Find where the given text appears and provide that cell's center as [X, Y] coordinate. 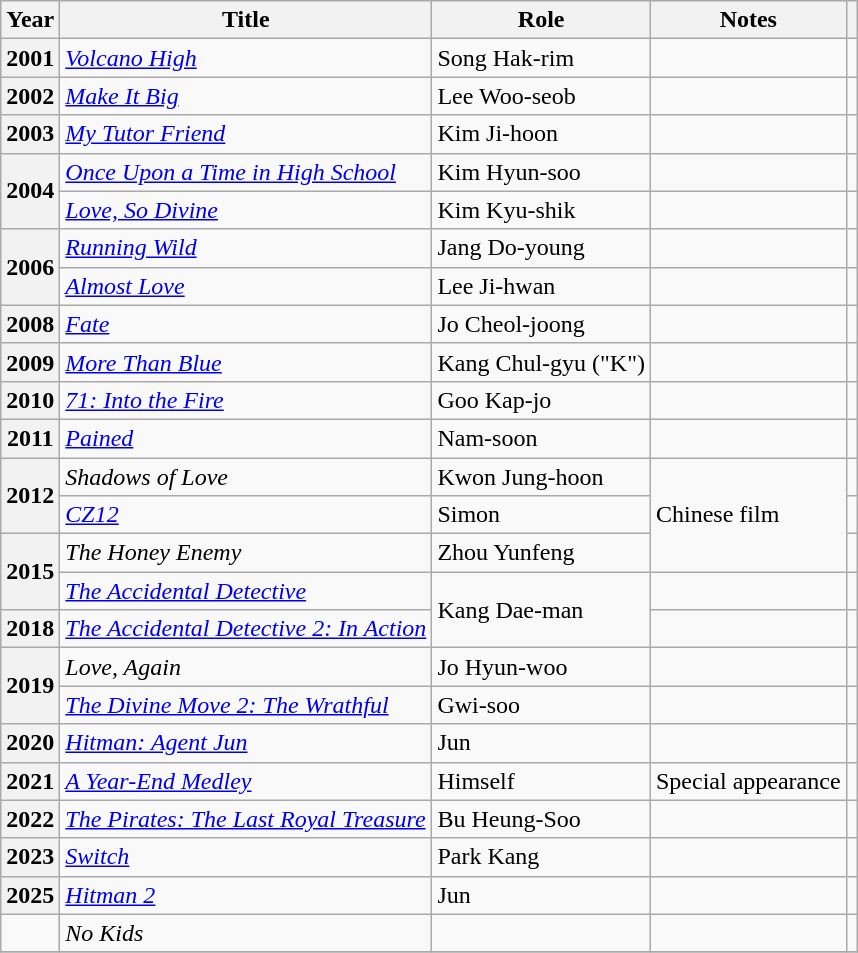
The Divine Move 2: The Wrathful [246, 705]
Himself [542, 781]
Kim Kyu-shik [542, 210]
2020 [30, 743]
2018 [30, 629]
Jo Cheol-joong [542, 324]
Pained [246, 438]
Fate [246, 324]
Notes [748, 20]
Once Upon a Time in High School [246, 172]
2025 [30, 895]
Bu Heung-Soo [542, 819]
Year [30, 20]
Running Wild [246, 248]
Jo Hyun-woo [542, 667]
The Accidental Detective 2: In Action [246, 629]
2012 [30, 496]
2022 [30, 819]
Shadows of Love [246, 477]
Role [542, 20]
Kang Chul-gyu ("K") [542, 362]
Special appearance [748, 781]
2010 [30, 400]
Simon [542, 515]
CZ12 [246, 515]
2004 [30, 191]
Make It Big [246, 96]
No Kids [246, 933]
Hitman: Agent Jun [246, 743]
The Accidental Detective [246, 591]
Zhou Yunfeng [542, 553]
Hitman 2 [246, 895]
2006 [30, 267]
Gwi-soo [542, 705]
Switch [246, 857]
2015 [30, 572]
Lee Woo-seob [542, 96]
Chinese film [748, 515]
2023 [30, 857]
71: Into the Fire [246, 400]
Love, Again [246, 667]
Goo Kap-jo [542, 400]
The Pirates: The Last Royal Treasure [246, 819]
Nam-soon [542, 438]
More Than Blue [246, 362]
2009 [30, 362]
Volcano High [246, 58]
A Year-End Medley [246, 781]
Title [246, 20]
2011 [30, 438]
Almost Love [246, 286]
2002 [30, 96]
Kim Hyun-soo [542, 172]
Kang Dae-man [542, 610]
2003 [30, 134]
2008 [30, 324]
My Tutor Friend [246, 134]
2019 [30, 686]
Kim Ji-hoon [542, 134]
Kwon Jung-hoon [542, 477]
Love, So Divine [246, 210]
Park Kang [542, 857]
Lee Ji-hwan [542, 286]
Jang Do-young [542, 248]
2001 [30, 58]
The Honey Enemy [246, 553]
2021 [30, 781]
Song Hak-rim [542, 58]
